Scan for the cell matching the given text and deliver its [x, y] coordinate at center. 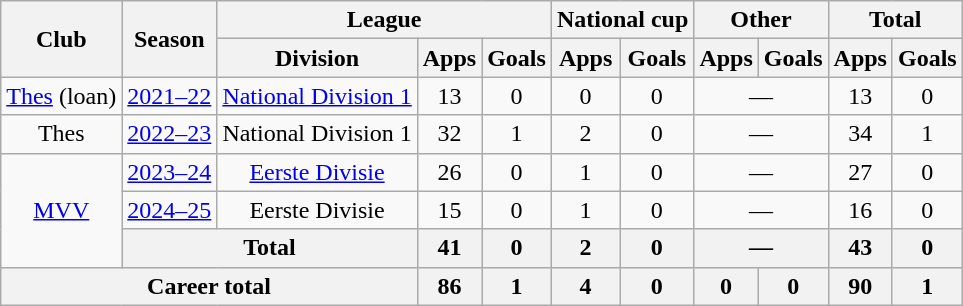
2021–22 [170, 96]
32 [449, 134]
16 [860, 210]
Thes (loan) [62, 96]
90 [860, 286]
Club [62, 39]
34 [860, 134]
Thes [62, 134]
43 [860, 248]
4 [585, 286]
Division [317, 58]
League [384, 20]
2022–23 [170, 134]
2024–25 [170, 210]
41 [449, 248]
Other [761, 20]
2023–24 [170, 172]
26 [449, 172]
National cup [622, 20]
86 [449, 286]
15 [449, 210]
Season [170, 39]
MVV [62, 210]
Career total [209, 286]
27 [860, 172]
